Pinpoint the cell where the given text exists, returning its (X, Y) midpoint coordinate. 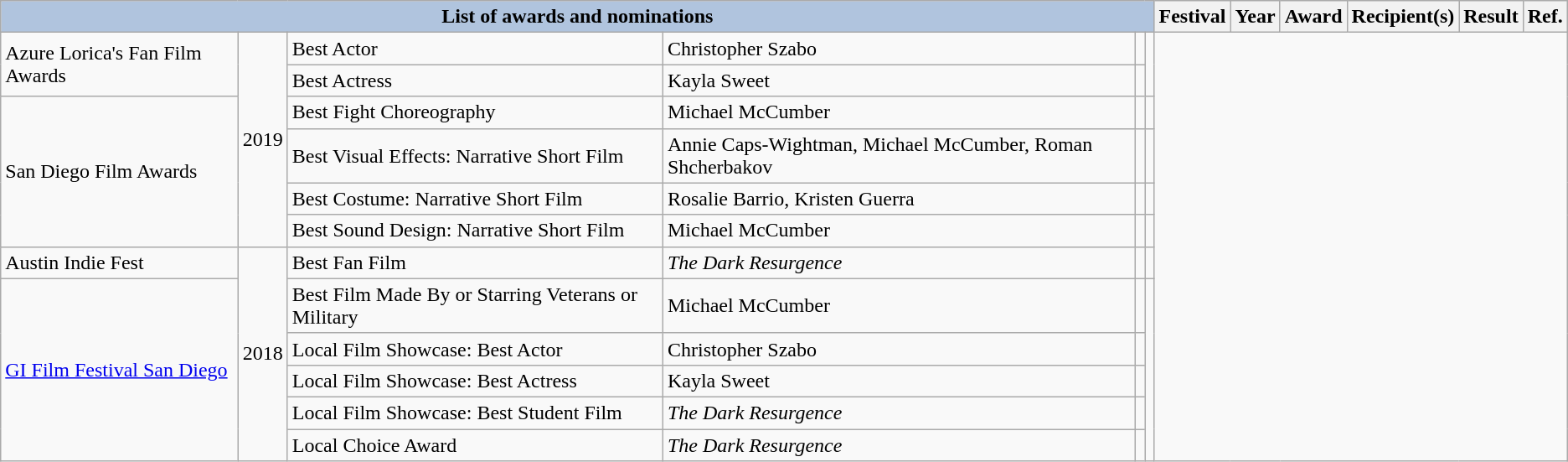
Best Fight Choreography (475, 112)
Best Fan Film (475, 262)
Local Film Showcase: Best Actress (475, 381)
Best Visual Effects: Narrative Short Film (475, 156)
Best Costume: Narrative Short Film (475, 199)
Recipient(s) (1403, 17)
Local Choice Award (475, 445)
2018 (263, 354)
Azure Lorica's Fan Film Awards (119, 65)
Best Sound Design: Narrative Short Film (475, 231)
Local Film Showcase: Best Student Film (475, 413)
Annie Caps-Wightman, Michael McCumber, Roman Shcherbakov (899, 156)
Festival (1193, 17)
GI Film Festival San Diego (119, 369)
Austin Indie Fest (119, 262)
Best Actor (475, 49)
Best Actress (475, 80)
List of awards and nominations (578, 17)
2019 (263, 139)
Ref. (1545, 17)
Year (1255, 17)
Rosalie Barrio, Kristen Guerra (899, 199)
Best Film Made By or Starring Veterans or Military (475, 305)
Result (1491, 17)
Local Film Showcase: Best Actor (475, 349)
Award (1313, 17)
San Diego Film Awards (119, 171)
